Detect which cell encompasses the target text, then output its (X, Y) center coordinate. 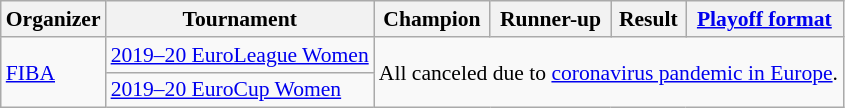
All canceled due to coronavirus pandemic in Europe. (608, 72)
Organizer (54, 19)
2019–20 EuroLeague Women (240, 55)
Champion (432, 19)
Playoff format (764, 19)
Tournament (240, 19)
2019–20 EuroCup Women (240, 90)
FIBA (54, 72)
Runner-up (550, 19)
Result (648, 19)
